Identify which cell holds the provided text, then report its [x, y] central coordinate. 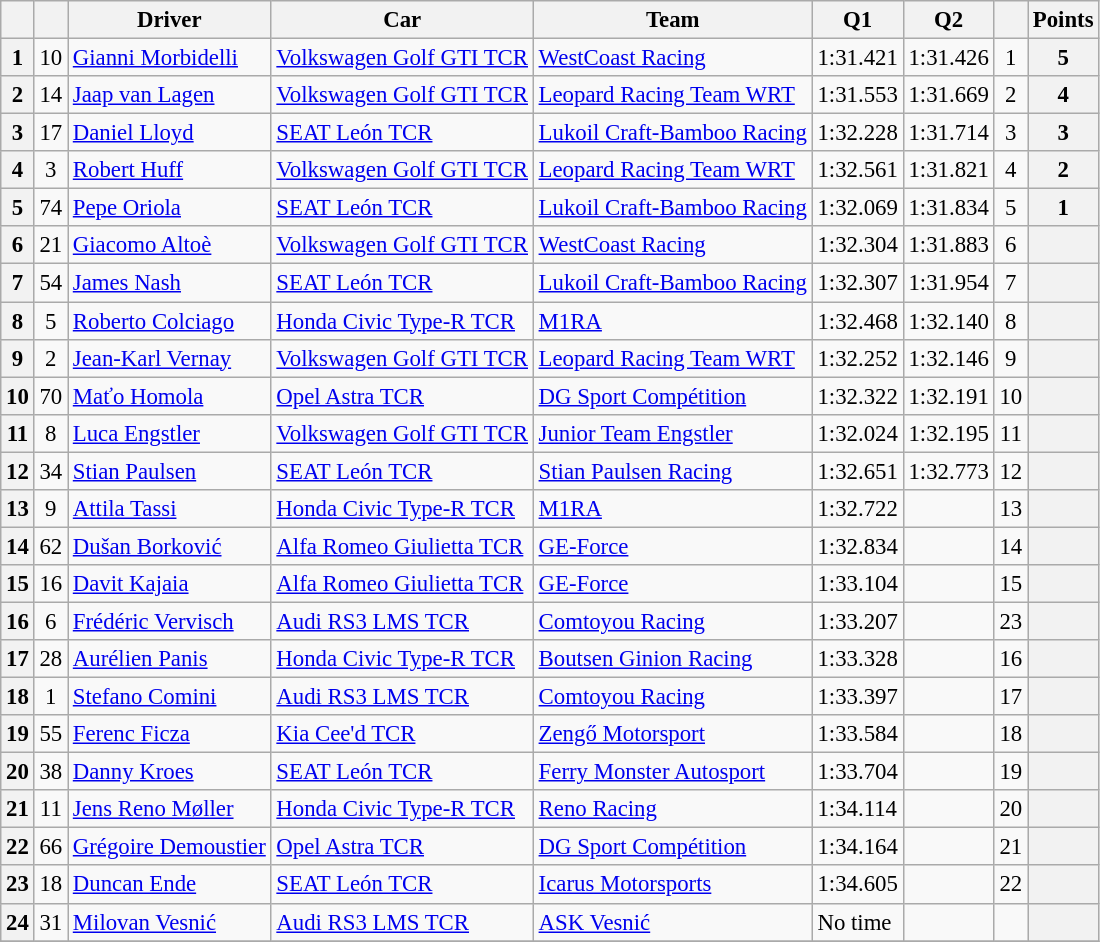
1:32.307 [858, 283]
34 [50, 471]
Team [672, 20]
1:32.191 [948, 396]
Frédéric Vervisch [170, 621]
Reno Racing [672, 809]
1:32.722 [858, 509]
Stian Paulsen Racing [672, 471]
Points [1064, 20]
1:31.669 [948, 95]
Duncan Ende [170, 885]
1:34.114 [858, 809]
Grégoire Demoustier [170, 847]
Luca Engstler [170, 433]
1:32.468 [858, 321]
James Nash [170, 283]
54 [50, 283]
Car [402, 20]
1:32.252 [858, 358]
Maťo Homola [170, 396]
31 [50, 922]
1:31.954 [948, 283]
Q1 [858, 20]
Jaap van Lagen [170, 95]
Junior Team Engstler [672, 433]
Giacomo Altoè [170, 245]
Jean-Karl Vernay [170, 358]
Q2 [948, 20]
62 [50, 546]
1:32.146 [948, 358]
ASK Vesnić [672, 922]
1:32.140 [948, 321]
24 [18, 922]
1:32.195 [948, 433]
55 [50, 734]
1:34.164 [858, 847]
Davit Kajaia [170, 584]
1:32.651 [858, 471]
Robert Huff [170, 170]
Pepe Oriola [170, 208]
Icarus Motorsports [672, 885]
1:31.883 [948, 245]
Roberto Colciago [170, 321]
No time [858, 922]
Stefano Comini [170, 697]
Danny Kroes [170, 772]
1:31.821 [948, 170]
1:33.704 [858, 772]
Stian Paulsen [170, 471]
Driver [170, 20]
1:32.561 [858, 170]
1:32.304 [858, 245]
1:32.773 [948, 471]
1:31.714 [948, 133]
Ferenc Ficza [170, 734]
1:33.104 [858, 584]
Aurélien Panis [170, 659]
1:31.421 [858, 58]
28 [50, 659]
66 [50, 847]
Jens Reno Møller [170, 809]
1:31.834 [948, 208]
Ferry Monster Autosport [672, 772]
1:33.328 [858, 659]
Milovan Vesnić [170, 922]
1:32.024 [858, 433]
1:31.553 [858, 95]
Boutsen Ginion Racing [672, 659]
Kia Cee'd TCR [402, 734]
Attila Tassi [170, 509]
1:33.584 [858, 734]
1:32.834 [858, 546]
1:32.322 [858, 396]
1:32.228 [858, 133]
38 [50, 772]
1:33.397 [858, 697]
Zengő Motorsport [672, 734]
1:34.605 [858, 885]
Dušan Borković [170, 546]
74 [50, 208]
1:31.426 [948, 58]
Daniel Lloyd [170, 133]
Gianni Morbidelli [170, 58]
1:33.207 [858, 621]
70 [50, 396]
1:32.069 [858, 208]
